Output the [x, y] coordinate of the center of the cell containing the given text.  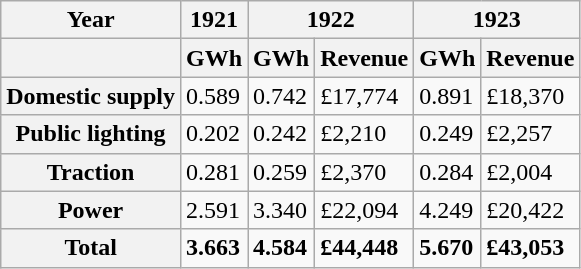
3.663 [214, 248]
£2,370 [364, 172]
0.284 [448, 172]
5.670 [448, 248]
3.340 [282, 210]
£44,448 [364, 248]
£43,053 [530, 248]
0.249 [448, 134]
£18,370 [530, 96]
0.242 [282, 134]
£20,422 [530, 210]
4.249 [448, 210]
Domestic supply [91, 96]
Year [91, 20]
Public lighting [91, 134]
0.281 [214, 172]
0.742 [282, 96]
1923 [497, 20]
4.584 [282, 248]
Power [91, 210]
£22,094 [364, 210]
Total [91, 248]
£2,210 [364, 134]
1921 [214, 20]
£2,004 [530, 172]
1922 [331, 20]
0.202 [214, 134]
0.589 [214, 96]
0.259 [282, 172]
2.591 [214, 210]
£17,774 [364, 96]
Traction [91, 172]
0.891 [448, 96]
£2,257 [530, 134]
